Detect which cell encompasses the target text, then output its (X, Y) center coordinate. 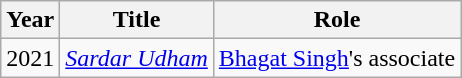
Role (336, 20)
Sardar Udham (137, 58)
Title (137, 20)
Bhagat Singh's associate (336, 58)
2021 (30, 58)
Year (30, 20)
